For the text-containing cell, return its midpoint in [x, y] coordinate format. 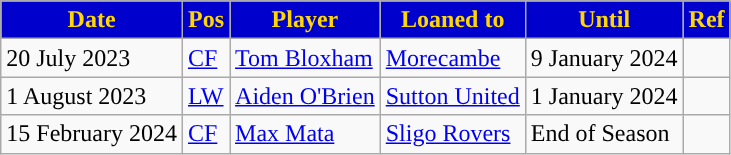
LW [206, 96]
Morecambe [452, 58]
Ref [706, 20]
End of Season [604, 134]
Loaned to [452, 20]
9 January 2024 [604, 58]
1 August 2023 [92, 96]
Aiden O'Brien [306, 96]
Sutton United [452, 96]
Player [306, 20]
20 July 2023 [92, 58]
1 January 2024 [604, 96]
Date [92, 20]
15 February 2024 [92, 134]
Pos [206, 20]
Max Mata [306, 134]
Until [604, 20]
Sligo Rovers [452, 134]
Tom Bloxham [306, 58]
